Identify which cell holds the provided text, then report its (X, Y) central coordinate. 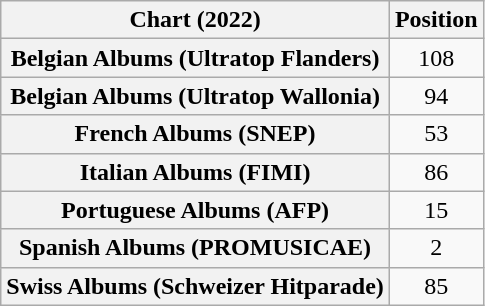
94 (436, 96)
108 (436, 58)
15 (436, 210)
Portuguese Albums (AFP) (196, 210)
French Albums (SNEP) (196, 134)
85 (436, 286)
Belgian Albums (Ultratop Flanders) (196, 58)
2 (436, 248)
Swiss Albums (Schweizer Hitparade) (196, 286)
Spanish Albums (PROMUSICAE) (196, 248)
Belgian Albums (Ultratop Wallonia) (196, 96)
53 (436, 134)
86 (436, 172)
Italian Albums (FIMI) (196, 172)
Chart (2022) (196, 20)
Position (436, 20)
